Determine the [X, Y] coordinate at the center of the cell enclosing the given text.  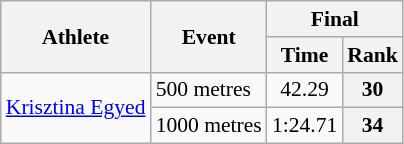
1000 metres [209, 126]
42.29 [304, 90]
Final [335, 19]
30 [372, 90]
Rank [372, 55]
1:24.71 [304, 126]
Event [209, 36]
Athlete [76, 36]
Time [304, 55]
34 [372, 126]
Krisztina Egyed [76, 108]
500 metres [209, 90]
